Output the [X, Y] coordinate of the center of the cell containing the given text.  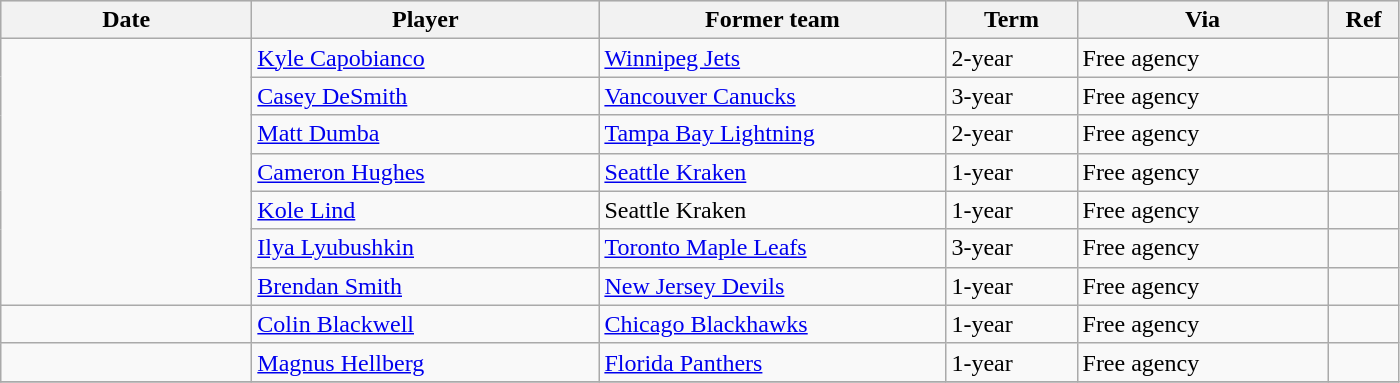
Winnipeg Jets [772, 58]
Via [1202, 20]
Cameron Hughes [426, 172]
Kole Lind [426, 210]
Ilya Lyubushkin [426, 248]
Player [426, 20]
Date [126, 20]
Tampa Bay Lightning [772, 134]
Ref [1364, 20]
Term [1012, 20]
Brendan Smith [426, 286]
Vancouver Canucks [772, 96]
Chicago Blackhawks [772, 324]
Colin Blackwell [426, 324]
Magnus Hellberg [426, 362]
New Jersey Devils [772, 286]
Florida Panthers [772, 362]
Casey DeSmith [426, 96]
Former team [772, 20]
Kyle Capobianco [426, 58]
Toronto Maple Leafs [772, 248]
Matt Dumba [426, 134]
